Extract the (X, Y) coordinate from the center of the cell holding the provided text.  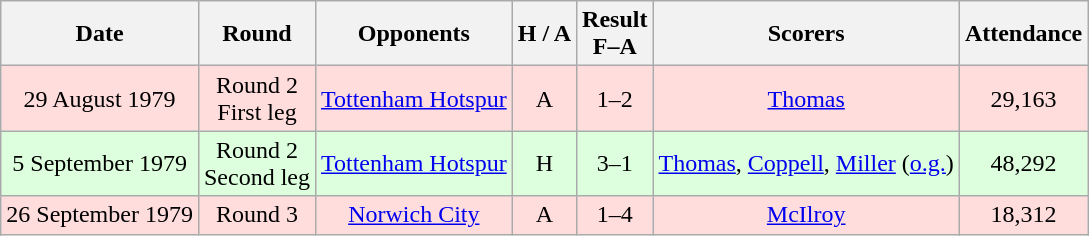
Opponents (414, 34)
29,163 (1023, 98)
26 September 1979 (100, 215)
Round (256, 34)
H / A (544, 34)
McIlroy (806, 215)
48,292 (1023, 164)
Date (100, 34)
3–1 (615, 164)
Thomas (806, 98)
Norwich City (414, 215)
29 August 1979 (100, 98)
Attendance (1023, 34)
ResultF–A (615, 34)
Round 2Second leg (256, 164)
5 September 1979 (100, 164)
1–2 (615, 98)
H (544, 164)
Thomas, Coppell, Miller (o.g.) (806, 164)
1–4 (615, 215)
Round 2First leg (256, 98)
18,312 (1023, 215)
Round 3 (256, 215)
Scorers (806, 34)
